Determine the (x, y) coordinate at the center of the cell enclosing the given text.  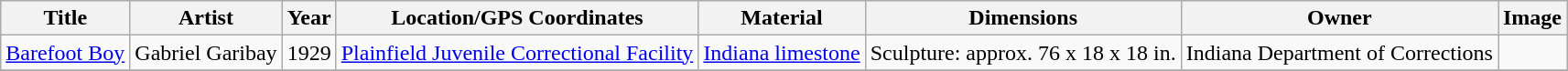
1929 (309, 53)
Plainfield Juvenile Correctional Facility (517, 53)
Year (309, 18)
Barefoot Boy (66, 53)
Material (782, 18)
Location/GPS Coordinates (517, 18)
Sculpture: approx. 76 x 18 x 18 in. (1023, 53)
Gabriel Garibay (206, 53)
Artist (206, 18)
Owner (1339, 18)
Dimensions (1023, 18)
Title (66, 18)
Image (1532, 18)
Indiana limestone (782, 53)
Indiana Department of Corrections (1339, 53)
